Identify which cell holds the provided text, then report its [X, Y] central coordinate. 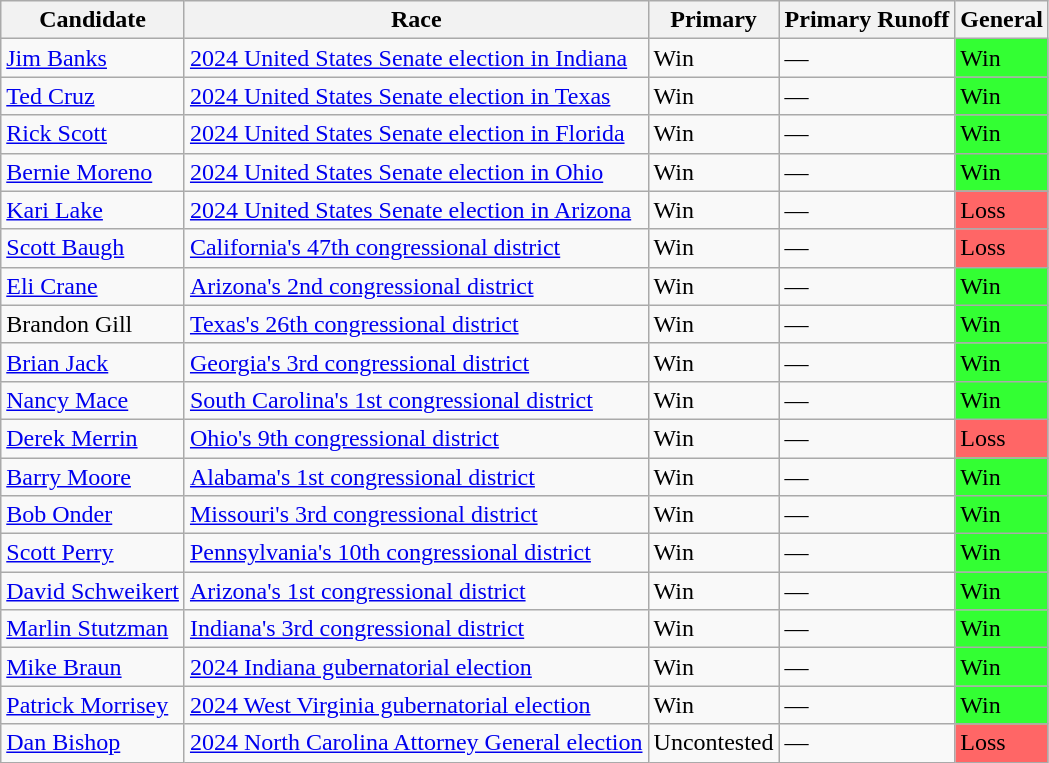
Ohio's 9th congressional district [416, 438]
Race [416, 20]
Brandon Gill [93, 324]
Bernie Moreno [93, 172]
California's 47th congressional district [416, 248]
2024 Indiana gubernatorial election [416, 667]
Brian Jack [93, 362]
2024 United States Senate election in Ohio [416, 172]
Pennsylvania's 10th congressional district [416, 553]
Scott Perry [93, 553]
Patrick Morrisey [93, 705]
Nancy Mace [93, 400]
Marlin Stutzman [93, 629]
Derek Merrin [93, 438]
Arizona's 2nd congressional district [416, 286]
Kari Lake [93, 210]
Rick Scott [93, 134]
Indiana's 3rd congressional district [416, 629]
Scott Baugh [93, 248]
General [1002, 20]
Texas's 26th congressional district [416, 324]
Jim Banks [93, 58]
Bob Onder [93, 515]
Georgia's 3rd congressional district [416, 362]
Missouri's 3rd congressional district [416, 515]
Dan Bishop [93, 743]
Eli Crane [93, 286]
South Carolina's 1st congressional district [416, 400]
2024 United States Senate election in Texas [416, 96]
2024 North Carolina Attorney General election [416, 743]
Candidate [93, 20]
2024 United States Senate election in Florida [416, 134]
Alabama's 1st congressional district [416, 477]
Uncontested [714, 743]
2024 United States Senate election in Arizona [416, 210]
Arizona's 1st congressional district [416, 591]
Ted Cruz [93, 96]
Barry Moore [93, 477]
David Schweikert [93, 591]
2024 West Virginia gubernatorial election [416, 705]
2024 United States Senate election in Indiana [416, 58]
Primary Runoff [867, 20]
Primary [714, 20]
Mike Braun [93, 667]
